Output the (X, Y) coordinate of the center of the cell containing the given text.  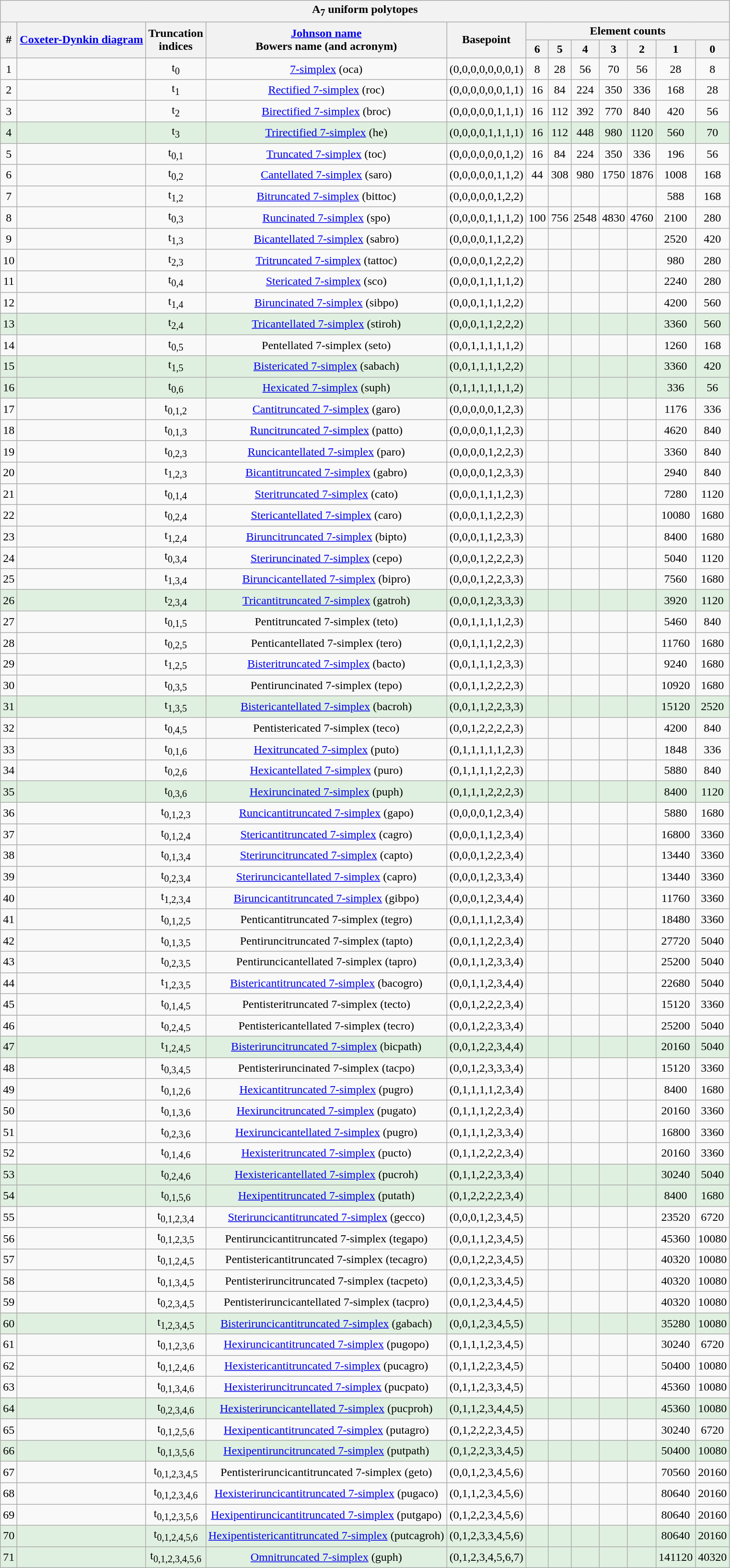
Hexipentitruncated 7-simplex (putath) (326, 1195)
t0,6 (175, 387)
Runcitruncated 7-simplex (patto) (326, 430)
Hexitruncated 7-simplex (puto) (326, 749)
(0,0,0,1,2,3,3,4) (486, 877)
Pentiruncicantellated 7-simplex (tapro) (326, 962)
33 (9, 749)
Pentistericantitruncated 7-simplex (tecagro) (326, 1259)
t0,3,6 (175, 792)
48 (9, 1068)
66 (9, 1451)
4760 (641, 218)
Hexiruncicantitruncated 7-simplex (pugopo) (326, 1345)
(0,0,1,2,3,4,4,5) (486, 1302)
t0,1,2 (175, 409)
Pentisteritruncated 7-simplex (tecto) (326, 1004)
t2,4 (175, 324)
(0,0,1,2,3,3,4,5) (486, 1281)
54 (9, 1195)
Bitruncated 7-simplex (bittoc) (326, 196)
(0,0,1,1,1,1,2,2) (486, 366)
35 (9, 792)
t1 (175, 90)
29 (9, 664)
Bistericantellated 7-simplex (bacroh) (326, 707)
t0,1,2,3,4,6 (175, 1493)
2548 (585, 218)
Hexisteriruncicantitruncated 7-simplex (pugaco) (326, 1493)
53 (9, 1174)
36 (9, 813)
Omnitruncated 7-simplex (guph) (326, 1557)
Truncated 7-simplex (toc) (326, 154)
(0,1,1,1,2,3,4,5) (486, 1345)
Pentisteriruncicantitruncated 7-simplex (geto) (326, 1472)
t1,2 (175, 196)
Steriruncitruncated 7-simplex (capto) (326, 855)
(0,0,1,1,1,2,3,3) (486, 664)
25 (9, 579)
42 (9, 940)
t0,1,4,6 (175, 1153)
(0,0,0,1,2,3,4,4) (486, 898)
392 (585, 111)
Pentiruncitruncated 7-simplex (tapto) (326, 940)
(0,0,1,2,2,3,3,4) (486, 1026)
31 (9, 707)
t0,1,2,3,4,5 (175, 1472)
(0,0,1,2,2,2,3,4) (486, 1004)
Truncationindices (175, 40)
(0,0,0,1,1,2,2,3) (486, 515)
A7 uniform polytopes (365, 11)
Birectified 7-simplex (broc) (326, 111)
(0,0,0,0,1,2,2,3) (486, 451)
Hexisteritruncated 7-simplex (pucto) (326, 1153)
9240 (676, 664)
2940 (676, 473)
(0,0,0,1,1,1,2,2) (486, 303)
t1,3,5 (175, 707)
141120 (676, 1557)
71 (9, 1557)
1848 (676, 749)
t1,2,4 (175, 537)
(0,0,0,1,1,2,3,3) (486, 537)
t0,1,3,5 (175, 940)
t0,1 (175, 154)
Tritruncated 7-simplex (tattoc) (326, 260)
t0,2,3,4 (175, 877)
Pentistericantellated 7-simplex (tecro) (326, 1026)
(0,0,1,2,3,3,3,4) (486, 1068)
1176 (676, 409)
23520 (676, 1217)
t0,2,3,4,6 (175, 1408)
Hexicantellated 7-simplex (puro) (326, 771)
t0,1,4 (175, 494)
Tricantitruncated 7-simplex (gatroh) (326, 600)
t0,1,3,6 (175, 1111)
Penticantellated 7-simplex (tero) (326, 643)
43 (9, 962)
t3 (175, 132)
t0,1,2,3,4 (175, 1217)
Hexipentiruncicantitruncated 7-simplex (putgapo) (326, 1515)
t0,1,5,6 (175, 1195)
Hexipentistericantitruncated 7-simplex (putcagroh) (326, 1536)
(0,0,0,1,1,1,2,3) (486, 494)
t0,3,5 (175, 685)
Biruncinated 7-simplex (sibpo) (326, 303)
Hexisteriruncitruncated 7-simplex (pucpato) (326, 1387)
t0,1,6 (175, 749)
756 (560, 218)
t0,1,2,4,5,6 (175, 1536)
t0,1,2,3,6 (175, 1345)
60 (9, 1323)
(0,0,1,2,3,4,5,6) (486, 1472)
55 (9, 1217)
(0,0,1,1,2,3,3,4) (486, 962)
(0,1,2,2,3,4,5,6) (486, 1515)
18 (9, 430)
59 (9, 1302)
Cantellated 7-simplex (saro) (326, 175)
t0,1,2,4,6 (175, 1366)
t2 (175, 111)
Bicantellated 7-simplex (sabro) (326, 239)
(0,0,0,0,0,1,2,3) (486, 409)
35280 (676, 1323)
t1,5 (175, 366)
(0,0,0,1,1,1,1,2) (486, 281)
Hexisteriruncicantellated 7-simplex (pucproh) (326, 1408)
12 (9, 303)
t0,1,2,5,6 (175, 1429)
Bisteriruncitruncated 7-simplex (bicpath) (326, 1047)
Hexipenticantitruncated 7-simplex (putagro) (326, 1429)
770 (614, 111)
2240 (676, 281)
49 (9, 1089)
52 (9, 1153)
t0,3 (175, 218)
58 (9, 1281)
Basepoint (486, 40)
t0,1,2,3 (175, 813)
(0,1,1,2,2,3,3,4) (486, 1174)
t2,3 (175, 260)
t0,1,3 (175, 430)
t0,1,5 (175, 621)
39 (9, 877)
(0,1,1,1,2,2,3,4) (486, 1111)
(0,1,2,2,2,3,4,5) (486, 1429)
(0,1,2,2,3,3,4,5) (486, 1451)
Cantitruncated 7-simplex (garo) (326, 409)
Pentiruncicantitruncated 7-simplex (tegapo) (326, 1238)
t0,2,3,6 (175, 1132)
t0,5 (175, 345)
(0,0,0,0,0,1,2,2) (486, 196)
0 (712, 49)
448 (585, 132)
Hexiruncitruncated 7-simplex (pugato) (326, 1111)
t1,2,5 (175, 664)
t0,1,2,5 (175, 919)
Stericantellated 7-simplex (caro) (326, 515)
5460 (676, 621)
Steriruncicantellated 7-simplex (capro) (326, 877)
2100 (676, 218)
Hexistericantellated 7-simplex (pucroh) (326, 1174)
Stericantitruncated 7-simplex (cagro) (326, 834)
46 (9, 1026)
51 (9, 1132)
(0,0,1,1,1,1,2,3) (486, 621)
(0,1,1,1,1,2,3,4) (486, 1089)
18480 (676, 919)
(0,0,0,1,1,2,2,2) (486, 324)
t0,1,3,4,5 (175, 1281)
61 (9, 1345)
Johnson nameBowers name (and acronym) (326, 40)
t0,2,3,5 (175, 962)
(0,1,1,1,1,1,2,3) (486, 749)
t2,3,4 (175, 600)
t0,3,4 (175, 558)
(0,1,2,3,3,4,5,6) (486, 1536)
3920 (676, 600)
308 (560, 175)
10920 (676, 685)
Steritruncated 7-simplex (cato) (326, 494)
t0,2,5 (175, 643)
(0,1,2,2,2,2,3,4) (486, 1195)
22680 (676, 983)
63 (9, 1387)
(0,1,1,1,2,3,3,4) (486, 1132)
(0,1,1,1,1,2,2,3) (486, 771)
(0,0,0,1,2,2,2,3) (486, 558)
Bistericantitruncated 7-simplex (bacogro) (326, 983)
27 (9, 621)
t1,2,3 (175, 473)
7560 (676, 579)
50 (9, 1111)
(0,0,0,1,1,2,3,4) (486, 834)
t0,1,2,4 (175, 834)
(0,0,0,0,1,2,2,2) (486, 260)
t0 (175, 69)
(0,0,0,1,2,3,4,5) (486, 1217)
7280 (676, 494)
20 (9, 473)
13 (9, 324)
t1,3 (175, 239)
1260 (676, 345)
17 (9, 409)
21 (9, 494)
Bisteritruncated 7-simplex (bacto) (326, 664)
(0,0,1,1,2,3,4,4) (486, 983)
45 (9, 1004)
t1,3,4 (175, 579)
Pentistericated 7-simplex (teco) (326, 728)
11 (9, 281)
Pentiruncinated 7-simplex (tepo) (326, 685)
Penticantitruncated 7-simplex (tegro) (326, 919)
t0,1,2,4,5 (175, 1259)
Pentisteriruncinated 7-simplex (tacpo) (326, 1068)
32 (9, 728)
1008 (676, 175)
Bicantitruncated 7-simplex (gabro) (326, 473)
Biruncitruncated 7-simplex (bipto) (326, 537)
67 (9, 1472)
4620 (676, 430)
(0,0,0,0,1,1,1,1) (486, 132)
(0,0,0,0,0,0,1,1) (486, 90)
t1,2,3,4 (175, 898)
t1,4 (175, 303)
9 (9, 239)
196 (676, 154)
Stericated 7-simplex (sco) (326, 281)
(0,0,0,1,2,2,3,4) (486, 855)
Hexiruncicantellated 7-simplex (pugro) (326, 1132)
Pentitruncated 7-simplex (teto) (326, 621)
Runcinated 7-simplex (spo) (326, 218)
(0,1,1,2,3,4,5,6) (486, 1493)
t0,1,4,5 (175, 1004)
15 (9, 366)
65 (9, 1429)
(0,1,1,2,3,3,4,5) (486, 1387)
t0,1,2,3,5,6 (175, 1515)
t0,2 (175, 175)
(0,0,1,1,1,1,1,2) (486, 345)
Runcicantellated 7-simplex (paro) (326, 451)
(0,0,0,0,1,1,1,2) (486, 218)
69 (9, 1515)
t0,1,3,4,6 (175, 1387)
(0,0,0,0,0,0,1,2) (486, 154)
100 (537, 218)
(0,0,1,1,2,2,2,3) (486, 685)
t0,1,2,3,4,5,6 (175, 1557)
t0,1,2,6 (175, 1089)
Bistericated 7-simplex (sabach) (326, 366)
Hexiruncinated 7-simplex (puph) (326, 792)
Trirectified 7-simplex (he) (326, 132)
24 (9, 558)
Biruncicantitruncated 7-simplex (gibpo) (326, 898)
(0,1,2,3,4,5,6,7) (486, 1557)
t0,1,3,5,6 (175, 1451)
t0,2,3 (175, 451)
57 (9, 1259)
Rectified 7-simplex (roc) (326, 90)
64 (9, 1408)
Bisteriruncicantitruncated 7-simplex (gabach) (326, 1323)
47 (9, 1047)
(0,0,1,1,1,2,3,4) (486, 919)
t0,2,6 (175, 771)
38 (9, 855)
t0,2,4,6 (175, 1174)
23 (9, 537)
Hexicantitruncated 7-simplex (pugro) (326, 1089)
Runcicantitruncated 7-simplex (gapo) (326, 813)
22 (9, 515)
34 (9, 771)
30 (9, 685)
t0,3,4,5 (175, 1068)
14 (9, 345)
(0,0,0,0,1,2,3,4) (486, 813)
(0,0,0,0,0,1,1,2) (486, 175)
(0,0,1,1,1,2,2,3) (486, 643)
Element counts (628, 31)
t0,1,3,4 (175, 855)
68 (9, 1493)
70560 (676, 1472)
10 (9, 260)
Steriruncicantitruncated 7-simplex (gecco) (326, 1217)
t1,2,3,4,5 (175, 1323)
1750 (614, 175)
(0,1,1,1,1,1,1,2) (486, 387)
(0,0,0,0,1,1,2,3) (486, 430)
t0,4 (175, 281)
(0,1,1,1,2,2,2,3) (486, 792)
41 (9, 919)
(0,0,1,2,2,3,4,5) (486, 1259)
t0,2,4,5 (175, 1026)
(0,0,1,2,2,3,4,4) (486, 1047)
(0,0,0,1,2,3,3,3) (486, 600)
(0,0,0,0,0,0,0,1) (486, 69)
(0,0,1,2,3,4,5,5) (486, 1323)
19 (9, 451)
(0,1,1,2,2,2,3,4) (486, 1153)
(0,0,1,2,2,2,2,3) (486, 728)
(0,0,0,0,1,2,3,3) (486, 473)
(0,1,1,2,3,4,4,5) (486, 1408)
7 (9, 196)
37 (9, 834)
Coxeter-Dynkin diagram (81, 40)
Hexistericantitruncated 7-simplex (pucagro) (326, 1366)
Pentisteriruncitruncated 7-simplex (tacpeto) (326, 1281)
(0,0,0,0,1,1,2,2) (486, 239)
t0,2,4 (175, 515)
40 (9, 898)
Pentellated 7-simplex (seto) (326, 345)
Hexipentiruncitruncated 7-simplex (putpath) (326, 1451)
1876 (641, 175)
(0,0,1,1,2,3,4,5) (486, 1238)
26 (9, 600)
(0,0,1,1,2,2,3,4) (486, 940)
t1,2,4,5 (175, 1047)
(0,0,0,1,2,2,3,3) (486, 579)
Biruncicantellated 7-simplex (bipro) (326, 579)
(0,0,0,0,0,1,1,1) (486, 111)
27720 (676, 940)
Pentisteriruncicantellated 7-simplex (tacpro) (326, 1302)
(0,0,1,1,2,2,3,3) (486, 707)
t1,2,3,5 (175, 983)
Steriruncinated 7-simplex (cepo) (326, 558)
Hexicated 7-simplex (suph) (326, 387)
62 (9, 1366)
t0,4,5 (175, 728)
t0,1,2,3,5 (175, 1238)
588 (676, 196)
# (9, 40)
Tricantellated 7-simplex (stiroh) (326, 324)
t0,2,3,4,5 (175, 1302)
4830 (614, 218)
7-simplex (oca) (326, 69)
(0,1,1,2,2,3,4,5) (486, 1366)
